Pinpoint the cell where the given text exists, returning its [x, y] midpoint coordinate. 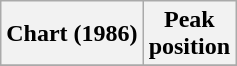
Chart (1986) [72, 34]
Peakposition [189, 34]
